Identify which cell holds the provided text, then report its (x, y) central coordinate. 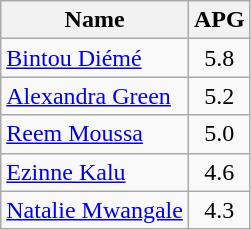
Ezinne Kalu (95, 172)
APG (219, 20)
5.8 (219, 58)
Natalie Mwangale (95, 210)
Bintou Diémé (95, 58)
5.0 (219, 134)
4.3 (219, 210)
Name (95, 20)
4.6 (219, 172)
5.2 (219, 96)
Alexandra Green (95, 96)
Reem Moussa (95, 134)
